Extract the (X, Y) coordinate from the center of the cell holding the provided text.  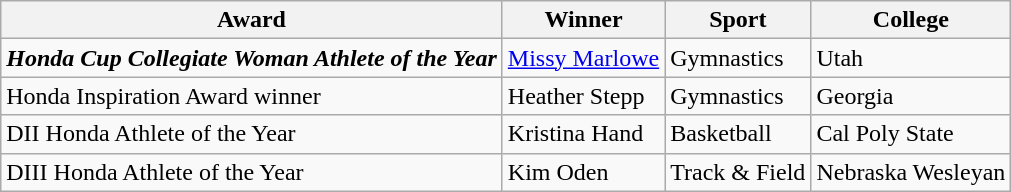
Kim Oden (583, 172)
DIII Honda Athlete of the Year (252, 172)
Honda Cup Collegiate Woman Athlete of the Year (252, 58)
Winner (583, 20)
College (911, 20)
Georgia (911, 96)
DII Honda Athlete of the Year (252, 134)
Utah (911, 58)
Cal Poly State (911, 134)
Award (252, 20)
Nebraska Wesleyan (911, 172)
Kristina Hand (583, 134)
Honda Inspiration Award winner (252, 96)
Sport (738, 20)
Basketball (738, 134)
Heather Stepp (583, 96)
Missy Marlowe (583, 58)
Track & Field (738, 172)
